Scan for the cell matching the given text and deliver its (X, Y) coordinate at center. 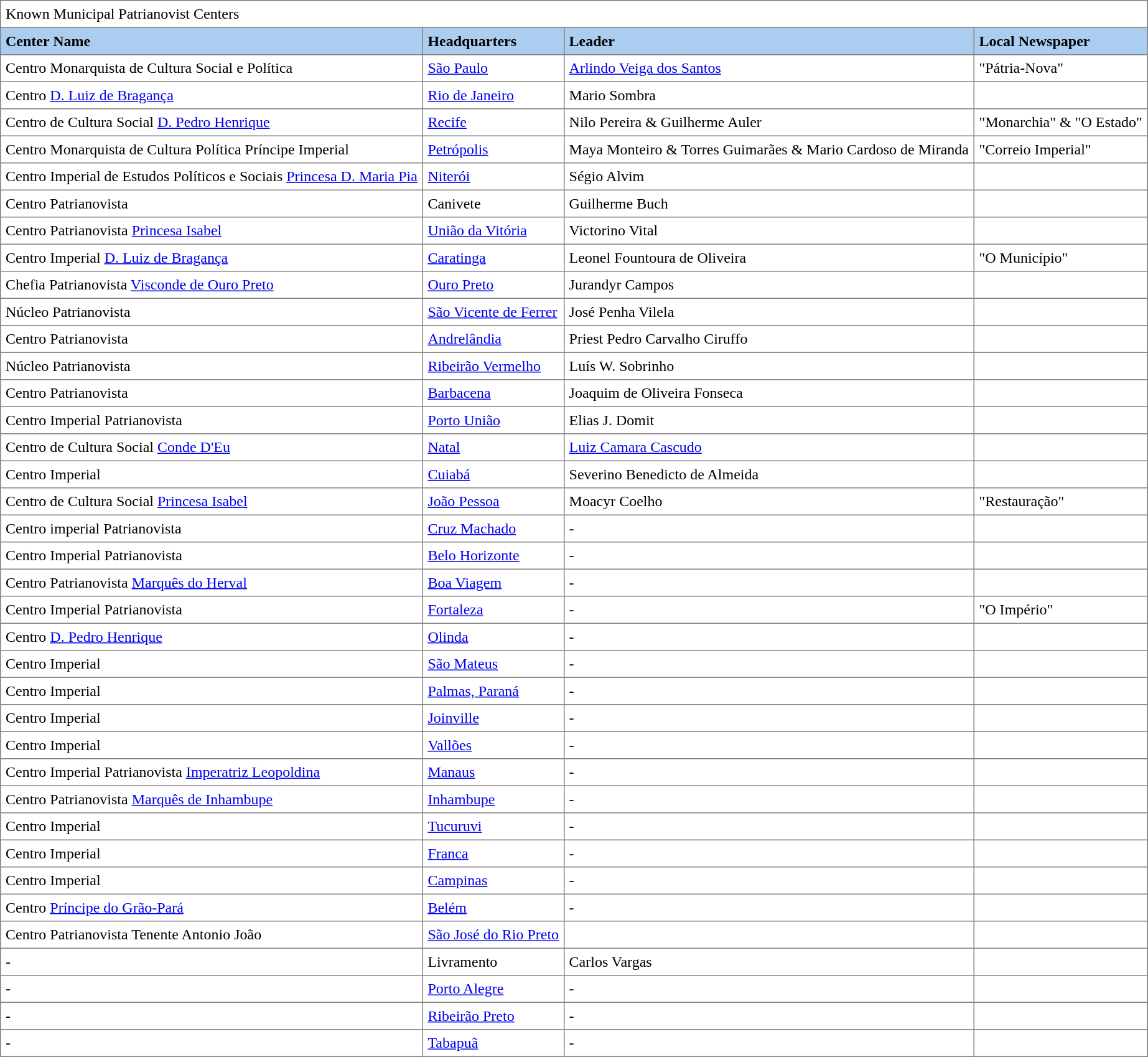
São Paulo (493, 68)
Centro Imperial de Estudos Políticos e Sociais Princesa D. Maria Pia (212, 177)
João Pessoa (493, 502)
Franca (493, 853)
Cruz Machado (493, 528)
Andrelândia (493, 339)
"O Município" (1060, 258)
Centro de Cultura Social Conde D'Eu (212, 448)
Centro D. Pedro Henrique (212, 637)
Center Name (212, 41)
"Restauração" (1060, 502)
Jurandyr Campos (769, 285)
Inhambupe (493, 799)
Moacyr Coelho (769, 502)
Maya Monteiro & Torres Guimarães & Mario Cardoso de Miranda (769, 149)
Campinas (493, 881)
Luiz Camara Cascudo (769, 448)
Centro Monarquista de Cultura Política Príncipe Imperial (212, 149)
Livramento (493, 962)
Victorino Vital (769, 231)
Niterói (493, 177)
Priest Pedro Carvalho Ciruffo (769, 339)
Fortaleza (493, 610)
Joinville (493, 718)
Canivete (493, 204)
Nilo Pereira & Guilherme Auler (769, 123)
"O Império" (1060, 610)
Centro de Cultura Social D. Pedro Henrique (212, 123)
Carlos Vargas (769, 962)
Severino Benedicto de Almeida (769, 474)
Known Municipal Patrianovist Centers (574, 14)
Tucuruvi (493, 827)
Centro Patrianovista Marquês do Herval (212, 583)
São Vicente de Ferrer (493, 312)
Manaus (493, 773)
Ouro Preto (493, 285)
São José do Rio Preto (493, 935)
Ribeirão Preto (493, 1016)
Ségio Alvim (769, 177)
Centro de Cultura Social Princesa Isabel (212, 502)
Guilherme Buch (769, 204)
Local Newspaper (1060, 41)
Centro imperial Patrianovista (212, 528)
Chefia Patrianovista Visconde de Ouro Preto (212, 285)
Natal (493, 448)
Elias J. Domit (769, 420)
Luís W. Sobrinho (769, 366)
Barbacena (493, 393)
"Monarchia" & "O Estado" (1060, 123)
Belo Horizonte (493, 556)
"Correio Imperial" (1060, 149)
Joaquim de Oliveira Fonseca (769, 393)
Ribeirão Vermelho (493, 366)
Arlindo Veiga dos Santos (769, 68)
Belém (493, 908)
José Penha Vilela (769, 312)
Olinda (493, 637)
Porto Alegre (493, 989)
Headquarters (493, 41)
Boa Viagem (493, 583)
Centro Patrianovista Marquês de Inhambupe (212, 799)
Porto União (493, 420)
Caratinga (493, 258)
Centro D. Luiz de Bragança (212, 95)
Centro Imperial D. Luiz de Bragança (212, 258)
Centro Monarquista de Cultura Social e Política (212, 68)
Cuiabá (493, 474)
Centro Imperial Patrianovista Imperatriz Leopoldina (212, 773)
Vallões (493, 745)
Tabapuã (493, 1043)
Leonel Fountoura de Oliveira (769, 258)
Centro Príncipe do Grão-Pará (212, 908)
Mario Sombra (769, 95)
União da Vitória (493, 231)
Petrópolis (493, 149)
Rio de Janeiro (493, 95)
Palmas, Paraná (493, 691)
Centro Patrianovista Tenente Antonio João (212, 935)
Leader (769, 41)
São Mateus (493, 664)
"Pátria-Nova" (1060, 68)
Recife (493, 123)
Centro Patrianovista Princesa Isabel (212, 231)
